Output the [X, Y] coordinate of the center of the cell containing the given text.  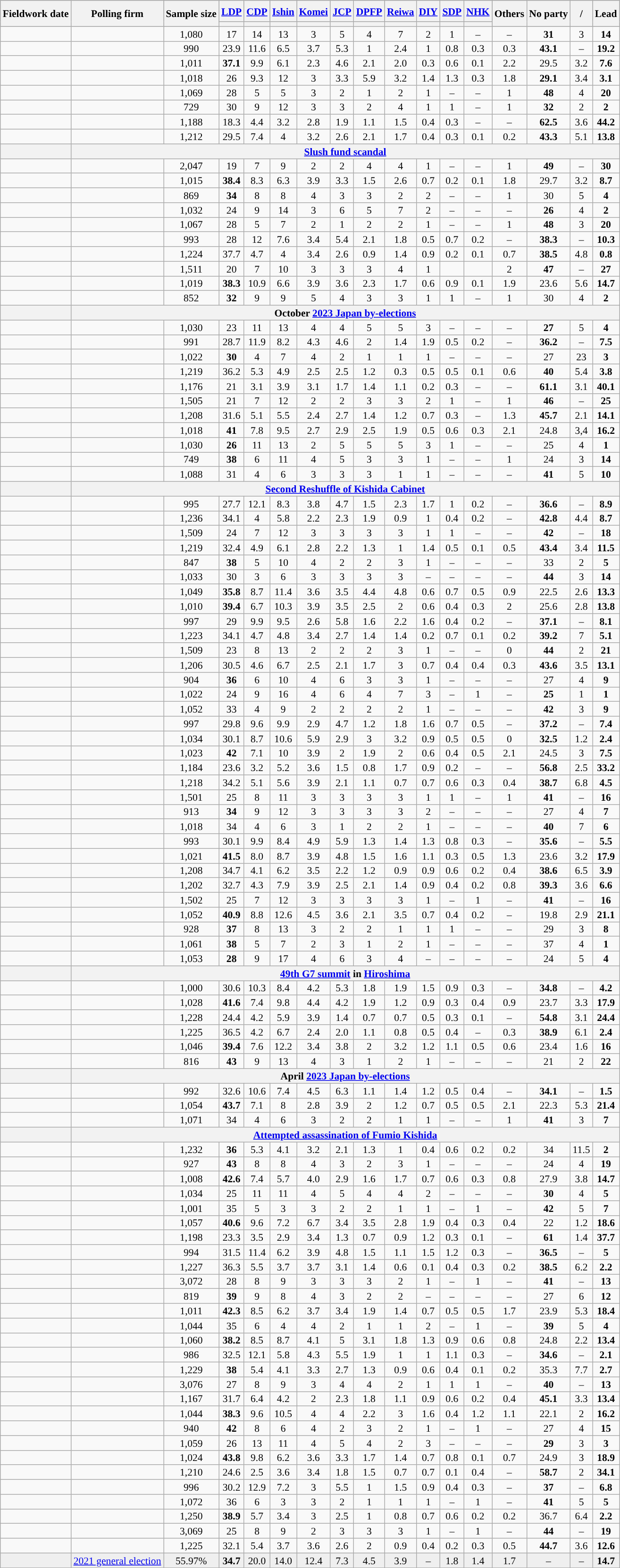
38.6 [548, 871]
61 [548, 1237]
40.9 [231, 915]
1,072 [192, 1502]
25.6 [548, 606]
33.2 [606, 768]
34.8 [548, 987]
22.3 [548, 1105]
36.7 [548, 1517]
13.3 [606, 591]
1,023 [192, 753]
30.6 [231, 987]
1,223 [192, 636]
Others [510, 13]
30.5 [231, 665]
7.9 [283, 886]
SDP [452, 11]
38.4 [231, 181]
1,198 [192, 1237]
Reiwa [401, 11]
940 [192, 1428]
18.4 [606, 1311]
39.3 [548, 886]
April 2023 Japan by-elections [345, 1076]
1,236 [192, 518]
1,060 [192, 1340]
19.8 [548, 915]
1,049 [192, 591]
1,202 [192, 886]
Second Reshuffle of Kishida Cabinet [345, 489]
30.2 [231, 1487]
32.7 [231, 886]
996 [192, 1487]
992 [192, 1090]
24.6 [231, 1472]
1,212 [192, 137]
995 [192, 504]
23.7 [548, 1003]
29.1 [548, 78]
43.8 [231, 1457]
913 [192, 812]
29.7 [548, 181]
39.2 [548, 636]
7.8 [257, 430]
29.8 [231, 723]
11.6 [257, 48]
1,167 [192, 1399]
819 [192, 1296]
9.3 [257, 78]
27.7 [231, 504]
994 [192, 1253]
49 [548, 166]
749 [192, 459]
1,057 [192, 1222]
869 [192, 195]
729 [192, 108]
4.0 [313, 1179]
1,033 [192, 577]
7.3 [342, 1560]
54.8 [548, 1018]
1,501 [192, 797]
12.4 [313, 1560]
41.5 [231, 855]
43.1 [548, 48]
LDP [231, 11]
35.6 [548, 841]
Komei [313, 11]
2021 general election [117, 1560]
1,224 [192, 254]
816 [192, 1061]
986 [192, 1355]
1,502 [192, 900]
5.2 [283, 768]
18.9 [606, 1457]
CDP [257, 11]
37.2 [548, 723]
1,008 [192, 1179]
32.6 [231, 1090]
36.6 [548, 504]
1,250 [192, 1517]
1,184 [192, 768]
8.0 [257, 855]
1,032 [192, 210]
1,232 [192, 1150]
1,059 [192, 1443]
22.5 [548, 591]
28.7 [231, 342]
/ [581, 13]
Lead [606, 13]
2,047 [192, 166]
31.5 [231, 1253]
19.2 [606, 48]
43.4 [548, 548]
1,024 [192, 1457]
15 [606, 1428]
1,511 [192, 269]
45.1 [548, 1399]
1,021 [192, 855]
42.8 [548, 518]
8.2 [283, 342]
JCP [342, 11]
58.7 [548, 1472]
8.9 [606, 504]
43.6 [548, 665]
34.2 [231, 783]
No party [548, 13]
3,072 [192, 1282]
18 [606, 533]
1,069 [192, 92]
Ishin [283, 11]
1,067 [192, 224]
Slush fund scandal [345, 151]
24.9 [548, 1457]
Polling firm [117, 13]
1,227 [192, 1267]
27.9 [548, 1179]
1,015 [192, 181]
928 [192, 929]
38.7 [548, 783]
21.1 [606, 915]
43.7 [231, 1105]
18.3 [231, 122]
23.3 [231, 1237]
56.8 [548, 768]
3,069 [192, 1531]
1,505 [192, 401]
8.8 [257, 915]
14.1 [606, 416]
40.1 [606, 386]
10.9 [257, 283]
40.6 [231, 1222]
34.6 [548, 1355]
31.6 [231, 416]
927 [192, 1164]
DPFP [369, 11]
41.6 [231, 1003]
7.7 [581, 1369]
1,054 [192, 1105]
21.4 [606, 1105]
55.97% [192, 1560]
1,028 [192, 1003]
1,019 [192, 283]
23.4 [548, 1047]
1,046 [192, 1047]
47 [548, 269]
12.9 [257, 1487]
1,088 [192, 474]
1,188 [192, 122]
3,076 [192, 1385]
24.5 [548, 753]
32.1 [231, 1546]
990 [192, 48]
1,080 [192, 34]
1,228 [192, 1018]
1,176 [192, 386]
12.2 [283, 1047]
904 [192, 680]
1,053 [192, 958]
32.4 [231, 548]
61.1 [548, 386]
42.3 [231, 1311]
22.1 [548, 1414]
DIY [428, 11]
38.2 [231, 1340]
45.7 [548, 416]
44.7 [548, 1546]
October 2023 Japan by-elections [345, 313]
991 [192, 342]
1,000 [192, 987]
1,071 [192, 1120]
43.3 [548, 137]
8.1 [606, 621]
1,210 [192, 1472]
Attempted assassination of Fumio Kishida [345, 1135]
847 [192, 562]
44.2 [606, 122]
Sample size [192, 13]
18.6 [606, 1222]
31.7 [231, 1399]
42.6 [231, 1179]
1,001 [192, 1208]
14.0 [283, 1560]
852 [192, 298]
1,218 [192, 783]
35.8 [231, 591]
1,010 [192, 606]
NHK [478, 11]
35.3 [548, 1369]
1,061 [192, 944]
36.3 [231, 1267]
10.5 [283, 1414]
11.9 [257, 342]
13.1 [606, 665]
1,229 [192, 1369]
46 [548, 401]
1,206 [192, 665]
20.0 [257, 1560]
49th G7 summit in Hiroshima [345, 973]
62.5 [548, 122]
Fieldwork date [36, 13]
3,4 [581, 430]
